Return the (x, y) coordinate for the center point of the cell that contains the specified text.  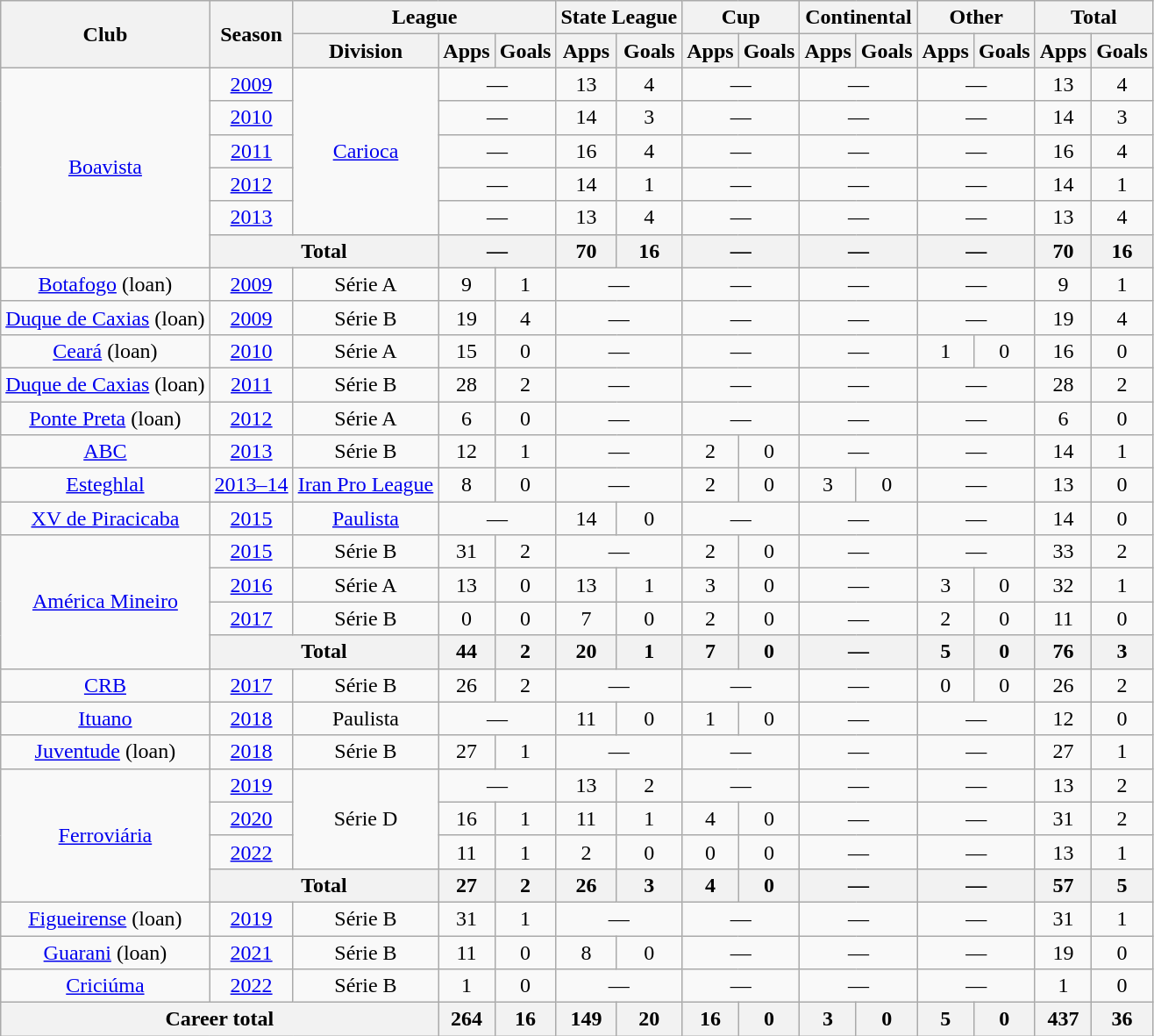
Division (366, 51)
15 (467, 351)
2021 (251, 952)
2013–14 (251, 485)
Criciúma (105, 986)
33 (1063, 552)
437 (1063, 1019)
Botafogo (loan) (105, 284)
Ferroviária (105, 835)
Carioca (366, 151)
Esteghlal (105, 485)
ABC (105, 452)
44 (467, 652)
CRB (105, 685)
Continental (858, 18)
Série D (366, 818)
Ceará (loan) (105, 351)
América Mineiro (105, 602)
Iran Pro League (366, 485)
149 (586, 1019)
264 (467, 1019)
Boavista (105, 168)
Season (251, 34)
Juventude (loan) (105, 752)
Career total (219, 1019)
State League (619, 18)
57 (1063, 885)
Figueirense (loan) (105, 918)
Ituano (105, 718)
Ponte Preta (loan) (105, 418)
36 (1122, 1019)
Cup (741, 18)
Guarani (loan) (105, 952)
XV de Piracicaba (105, 518)
2020 (251, 818)
Club (105, 34)
76 (1063, 652)
League (424, 18)
2016 (251, 585)
Other (976, 18)
32 (1063, 585)
